Locate the cell with the specified text and output its [x, y] center coordinate. 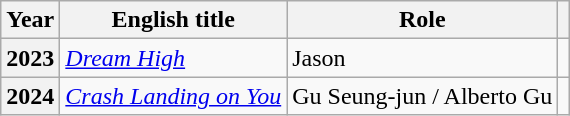
2024 [30, 96]
Jason [422, 58]
English title [174, 20]
Year [30, 20]
Dream High [174, 58]
Crash Landing on You [174, 96]
Gu Seung-jun / Alberto Gu [422, 96]
Role [422, 20]
2023 [30, 58]
